Find where the given text appears and provide that cell's center as [X, Y] coordinate. 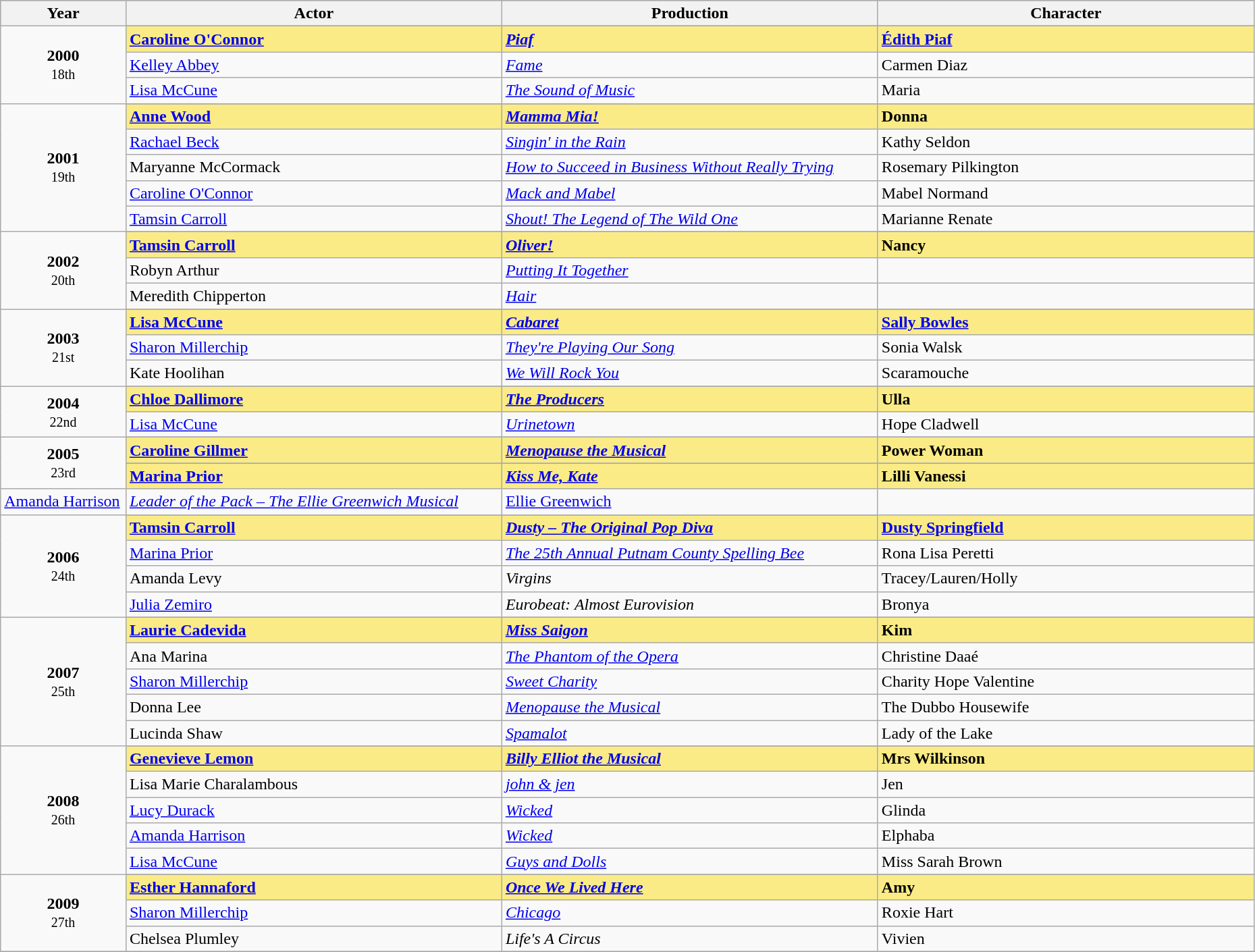
Scaramouche [1065, 373]
Kate Hoolihan [313, 373]
Donna [1065, 116]
Putting It Together [690, 270]
200220th [63, 270]
Bronya [1065, 604]
Chloe Dallimore [313, 399]
Robyn Arthur [313, 270]
Hope Cladwell [1065, 425]
Tracey/Lauren/Holly [1065, 579]
Kathy Seldon [1065, 142]
Piaf [690, 39]
Ellie Greenwich [690, 502]
The Phantom of the Opera [690, 656]
Kiss Me, Kate [690, 476]
Julia Zemiro [313, 604]
200321st [63, 348]
Ulla [1065, 399]
200422nd [63, 412]
Year [63, 14]
Charity Hope Valentine [1065, 681]
Kelley Abbey [313, 65]
Lucinda Shaw [313, 733]
Rona Lisa Peretti [1065, 553]
Sweet Charity [690, 681]
Guys and Dolls [690, 862]
Production [690, 14]
Dusty Springfield [1065, 527]
Carmen Diaz [1065, 65]
Kim [1065, 630]
Urinetown [690, 425]
Singin' in the Rain [690, 142]
Hair [690, 296]
Mrs Wilkinson [1065, 759]
Esther Hannaford [313, 887]
200826th [63, 810]
200624th [63, 566]
Lilli Vanessi [1065, 476]
Fame [690, 65]
Mabel Normand [1065, 193]
Lady of the Lake [1065, 733]
Amy [1065, 887]
Actor [313, 14]
Eurobeat: Almost Eurovision [690, 604]
Meredith Chipperton [313, 296]
Lucy Durack [313, 810]
Roxie Hart [1065, 913]
200725th [63, 681]
Once We Lived Here [690, 887]
200523rd [63, 463]
Christine Daaé [1065, 656]
Mack and Mabel [690, 193]
We Will Rock You [690, 373]
Life's A Circus [690, 938]
Spamalot [690, 733]
Ana Marina [313, 656]
Cabaret [690, 322]
Shout! The Legend of The Wild One [690, 219]
Maria [1065, 90]
Nancy [1065, 244]
Sonia Walsk [1065, 348]
Chelsea Plumley [313, 938]
Dusty – The Original Pop Diva [690, 527]
Genevieve Lemon [313, 759]
Power Woman [1065, 450]
Oliver! [690, 244]
The Dubbo Housewife [1065, 707]
Laurie Cadevida [313, 630]
Chicago [690, 913]
200018th [63, 65]
Vivien [1065, 938]
They're Playing Our Song [690, 348]
The Producers [690, 399]
The 25th Annual Putnam County Spelling Bee [690, 553]
The Sound of Music [690, 90]
Édith Piaf [1065, 39]
Caroline Gillmer [313, 450]
Sally Bowles [1065, 322]
Amanda Levy [313, 579]
Character [1065, 14]
Marianne Renate [1065, 219]
john & jen [690, 785]
Rosemary Pilkington [1065, 167]
Miss Saigon [690, 630]
Glinda [1065, 810]
Maryanne McCormack [313, 167]
Jen [1065, 785]
Donna Lee [313, 707]
Anne Wood [313, 116]
Miss Sarah Brown [1065, 862]
Leader of the Pack – The Ellie Greenwich Musical [313, 502]
Mamma Mia! [690, 116]
Virgins [690, 579]
How to Succeed in Business Without Really Trying [690, 167]
Lisa Marie Charalambous [313, 785]
Rachael Beck [313, 142]
Elphaba [1065, 836]
Billy Elliot the Musical [690, 759]
200927th [63, 913]
200119th [63, 167]
